Scan for the cell matching the given text and deliver its [x, y] coordinate at center. 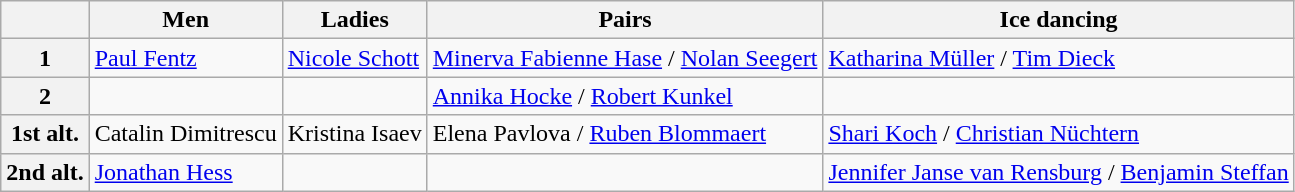
Ice dancing [1058, 20]
Annika Hocke / Robert Kunkel [625, 96]
1st alt. [45, 134]
Shari Koch / Christian Nüchtern [1058, 134]
Elena Pavlova / Ruben Blommaert [625, 134]
Paul Fentz [186, 58]
Catalin Dimitrescu [186, 134]
Nicole Schott [354, 58]
2nd alt. [45, 172]
Jennifer Janse van Rensburg / Benjamin Steffan [1058, 172]
1 [45, 58]
2 [45, 96]
Katharina Müller / Tim Dieck [1058, 58]
Pairs [625, 20]
Ladies [354, 20]
Men [186, 20]
Minerva Fabienne Hase / Nolan Seegert [625, 58]
Kristina Isaev [354, 134]
Jonathan Hess [186, 172]
